Extract the [x, y] coordinate from the center of the cell holding the provided text.  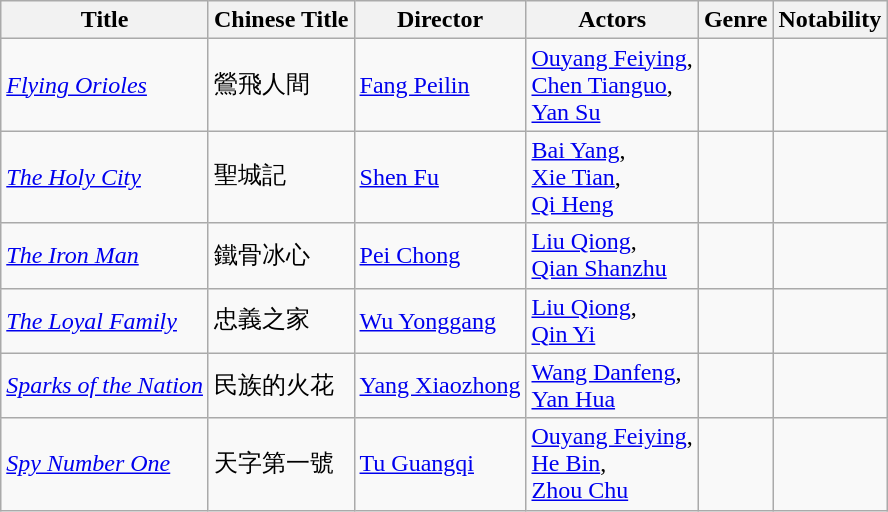
Wu Yonggang [440, 320]
Director [440, 20]
Chinese Title [281, 20]
鶯飛人間 [281, 85]
Sparks of the Nation [105, 386]
Ouyang Feiying,He Bin,Zhou Chu [612, 464]
Flying Orioles [105, 85]
忠義之家 [281, 320]
Tu Guangqi [440, 464]
天字第一號 [281, 464]
Ouyang Feiying,Chen Tianguo,Yan Su [612, 85]
Liu Qiong,Qian Shanzhu [612, 256]
The Iron Man [105, 256]
Yang Xiaozhong [440, 386]
The Holy City [105, 177]
Liu Qiong,Qin Yi [612, 320]
Wang Danfeng,Yan Hua [612, 386]
Notability [830, 20]
The Loyal Family [105, 320]
Actors [612, 20]
Bai Yang,Xie Tian,Qi Heng [612, 177]
民族的火花 [281, 386]
Pei Chong [440, 256]
Fang Peilin [440, 85]
Title [105, 20]
Genre [736, 20]
鐵骨冰心 [281, 256]
Spy Number One [105, 464]
Shen Fu [440, 177]
聖城記 [281, 177]
